Determine the [X, Y] coordinate at the center of the cell enclosing the given text.  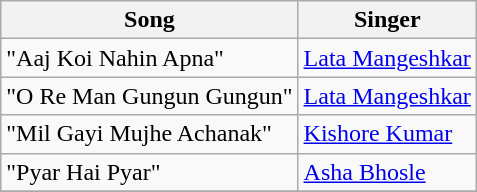
Song [150, 20]
Kishore Kumar [387, 134]
"Pyar Hai Pyar" [150, 172]
Singer [387, 20]
"Aaj Koi Nahin Apna" [150, 58]
Asha Bhosle [387, 172]
"O Re Man Gungun Gungun" [150, 96]
"Mil Gayi Mujhe Achanak" [150, 134]
